Find where the given text appears and provide that cell's center as [X, Y] coordinate. 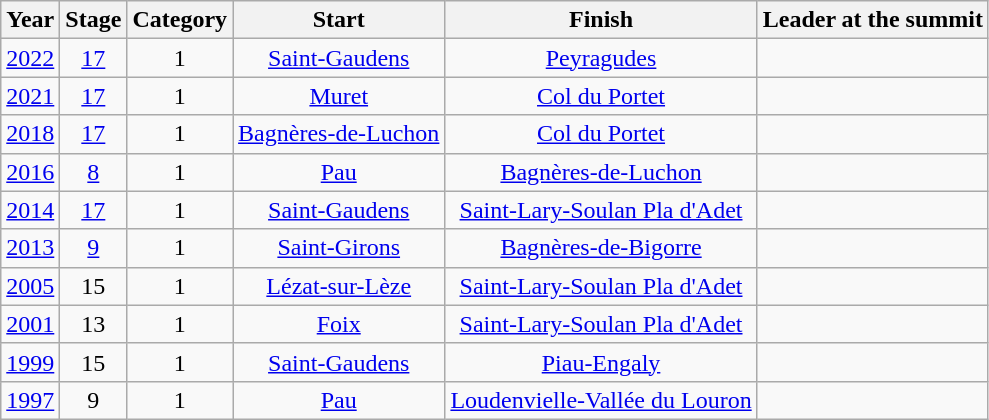
2014 [30, 210]
Foix [339, 324]
Stage [94, 20]
2001 [30, 324]
2021 [30, 96]
2016 [30, 172]
Bagnères-de-Bigorre [601, 248]
1997 [30, 400]
2022 [30, 58]
2005 [30, 286]
1999 [30, 362]
Finish [601, 20]
Leader at the summit [872, 20]
Year [30, 20]
Piau-Engaly [601, 362]
Muret [339, 96]
Lézat-sur-Lèze [339, 286]
8 [94, 172]
2018 [30, 134]
2013 [30, 248]
Loudenvielle-Vallée du Louron [601, 400]
Start [339, 20]
Category [180, 20]
13 [94, 324]
Peyragudes [601, 58]
Saint-Girons [339, 248]
